Output the (X, Y) coordinate of the center of the cell containing the given text.  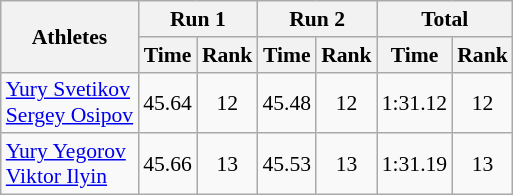
45.48 (286, 102)
Yury SvetikovSergey Osipov (70, 102)
45.53 (286, 164)
Total (445, 19)
45.66 (168, 164)
1:31.12 (414, 102)
Run 2 (316, 19)
1:31.19 (414, 164)
Run 1 (198, 19)
45.64 (168, 102)
Athletes (70, 36)
Yury YegorovViktor Ilyin (70, 164)
